Provide the [X, Y] coordinate of the cell's center where the given text is located.  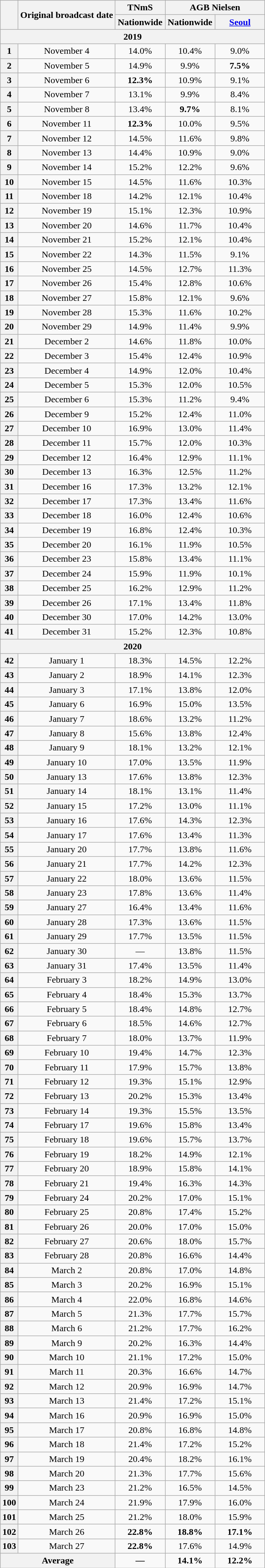
1 [9, 51]
71 [9, 1081]
64 [9, 980]
16 [9, 269]
December 12 [67, 458]
10 [9, 182]
89 [9, 1343]
5 [9, 109]
30 [9, 472]
82 [9, 1241]
31 [9, 487]
February 6 [67, 1023]
13 [9, 225]
February 27 [67, 1241]
December 2 [67, 341]
December 10 [67, 429]
70 [9, 1067]
March 25 [67, 1517]
December 30 [67, 617]
November 20 [67, 225]
December 6 [67, 399]
20 [9, 327]
March 5 [67, 1314]
January 20 [67, 849]
85 [9, 1285]
December 25 [67, 588]
February 17 [67, 1125]
32 [9, 501]
12.5% [190, 472]
January 28 [67, 922]
January 30 [67, 951]
101 [9, 1517]
94 [9, 1415]
9.4% [240, 399]
18.6% [140, 719]
18.5% [140, 1023]
20.0% [140, 1227]
March 24 [67, 1502]
December 16 [67, 487]
February 19 [67, 1154]
33 [9, 516]
November 25 [67, 269]
February 24 [67, 1198]
March 26 [67, 1531]
20.4% [140, 1459]
59 [9, 908]
November 21 [67, 240]
103 [9, 1546]
24 [9, 385]
9.8% [240, 138]
22.0% [140, 1299]
11.7% [190, 225]
15.5% [190, 1111]
January 9 [67, 748]
November 6 [67, 80]
January 8 [67, 733]
December 19 [67, 530]
63 [9, 966]
March 2 [67, 1270]
99 [9, 1488]
34 [9, 530]
January 13 [67, 777]
10.2% [240, 312]
81 [9, 1227]
November 11 [67, 124]
December 17 [67, 501]
9 [9, 167]
41 [9, 631]
48 [9, 748]
75 [9, 1140]
February 28 [67, 1256]
65 [9, 994]
100 [9, 1502]
55 [9, 849]
102 [9, 1531]
92 [9, 1386]
November 15 [67, 182]
17 [9, 283]
56 [9, 864]
53 [9, 820]
97 [9, 1459]
77 [9, 1169]
January 1 [67, 661]
12 [9, 211]
6 [9, 124]
73 [9, 1111]
16.5% [190, 1488]
January 23 [67, 893]
February 18 [67, 1140]
November 18 [67, 196]
27 [9, 429]
January 27 [67, 908]
9.7% [190, 109]
November 7 [67, 95]
November 26 [67, 283]
March 17 [67, 1430]
37 [9, 574]
2 [9, 66]
November 12 [67, 138]
9.5% [240, 124]
March 23 [67, 1488]
March 19 [67, 1459]
83 [9, 1256]
68 [9, 1038]
December 23 [67, 559]
66 [9, 1009]
December 3 [67, 356]
March 11 [67, 1372]
39 [9, 602]
February 20 [67, 1169]
November 22 [67, 254]
January 22 [67, 878]
March 9 [67, 1343]
26 [9, 414]
21.9% [140, 1502]
60 [9, 922]
19 [9, 312]
11 [9, 196]
49 [9, 762]
3 [9, 80]
45 [9, 704]
4 [9, 95]
2020 [132, 646]
18.3% [140, 661]
January 16 [67, 820]
57 [9, 878]
TNmS [140, 8]
38 [9, 588]
January 2 [67, 675]
87 [9, 1314]
7 [9, 138]
December 5 [67, 385]
47 [9, 733]
28 [9, 443]
80 [9, 1212]
88 [9, 1328]
March 13 [67, 1401]
35 [9, 545]
January 29 [67, 937]
November 5 [67, 66]
10.8% [240, 631]
December 4 [67, 370]
February 26 [67, 1227]
62 [9, 951]
January 10 [67, 762]
36 [9, 559]
44 [9, 690]
90 [9, 1358]
December 11 [67, 443]
March 27 [67, 1546]
March 10 [67, 1358]
51 [9, 791]
February 13 [67, 1096]
93 [9, 1401]
March 12 [67, 1386]
79 [9, 1198]
76 [9, 1154]
78 [9, 1183]
23 [9, 370]
8.1% [240, 109]
November 13 [67, 153]
November 19 [67, 211]
61 [9, 937]
February 14 [67, 1111]
February 11 [67, 1067]
November 28 [67, 312]
February 10 [67, 1052]
February 21 [67, 1183]
March 6 [67, 1328]
March 18 [67, 1444]
December 18 [67, 516]
January 3 [67, 690]
10.1% [240, 574]
11.0% [240, 414]
January 6 [67, 704]
December 24 [67, 574]
96 [9, 1444]
November 14 [67, 167]
March 4 [67, 1299]
17.8% [140, 893]
7.5% [240, 66]
72 [9, 1096]
AGB Nielsen [215, 8]
December 13 [67, 472]
29 [9, 458]
14 [9, 240]
95 [9, 1430]
40 [9, 617]
69 [9, 1052]
25 [9, 399]
February 5 [67, 1009]
Average [58, 1560]
12.8% [190, 283]
20.6% [140, 1241]
January 17 [67, 835]
January 21 [67, 864]
2019 [132, 37]
December 26 [67, 602]
February 3 [67, 980]
84 [9, 1270]
February 7 [67, 1038]
42 [9, 661]
86 [9, 1299]
January 7 [67, 719]
November 4 [67, 51]
March 3 [67, 1285]
18.8% [190, 1531]
8.4% [240, 95]
18 [9, 298]
46 [9, 719]
50 [9, 777]
91 [9, 1372]
54 [9, 835]
74 [9, 1125]
February 4 [67, 994]
February 12 [67, 1081]
52 [9, 806]
March 20 [67, 1473]
67 [9, 1023]
58 [9, 893]
20.3% [140, 1372]
March 16 [67, 1415]
January 15 [67, 806]
98 [9, 1473]
December 20 [67, 545]
15 [9, 254]
8 [9, 153]
Seoul [240, 22]
January 14 [67, 791]
November 8 [67, 109]
December 31 [67, 631]
21 [9, 341]
December 9 [67, 414]
Original broadcast date [67, 15]
43 [9, 675]
21.1% [140, 1358]
November 29 [67, 327]
February 25 [67, 1212]
November 27 [67, 298]
22 [9, 356]
14.0% [140, 51]
January 31 [67, 966]
